Locate the cell with the specified text and output its (X, Y) center coordinate. 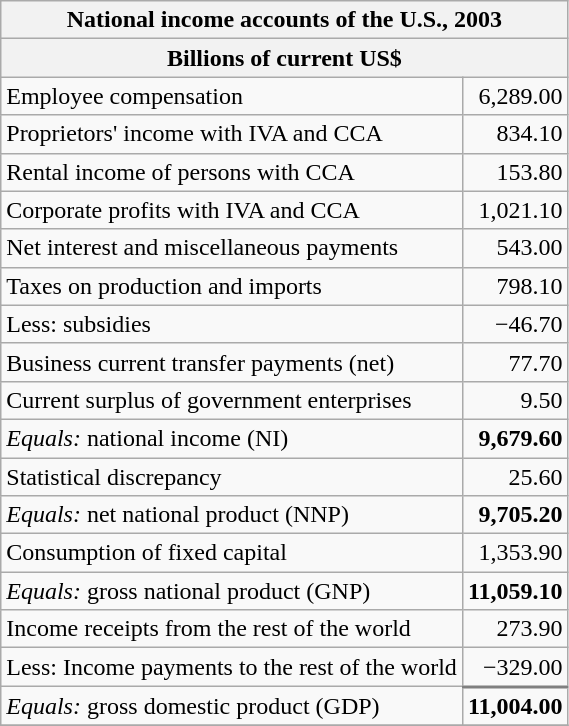
11,059.10 (515, 591)
273.90 (515, 629)
1,353.90 (515, 553)
Current surplus of government enterprises (232, 400)
Income receipts from the rest of the world (232, 629)
1,021.10 (515, 210)
Proprietors' income with IVA and CCA (232, 134)
9,705.20 (515, 515)
Net interest and miscellaneous payments (232, 248)
−329.00 (515, 668)
25.60 (515, 477)
153.80 (515, 172)
543.00 (515, 248)
National income accounts of the U.S., 2003 (284, 20)
77.70 (515, 362)
Equals: gross national product (GNP) (232, 591)
Statistical discrepancy (232, 477)
9.50 (515, 400)
6,289.00 (515, 96)
Consumption of fixed capital (232, 553)
11,004.00 (515, 706)
834.10 (515, 134)
Taxes on production and imports (232, 286)
Equals: net national product (NNP) (232, 515)
Rental income of persons with CCA (232, 172)
Equals: national income (NI) (232, 438)
Corporate profits with IVA and CCA (232, 210)
−46.70 (515, 324)
Equals: gross domestic product (GDP) (232, 706)
9,679.60 (515, 438)
Billions of current US$ (284, 58)
Business current transfer payments (net) (232, 362)
Less: subsidies (232, 324)
Employee compensation (232, 96)
798.10 (515, 286)
Less: Income payments to the rest of the world (232, 668)
